Search for the cell housing the specified text and yield its [x, y] center coordinate. 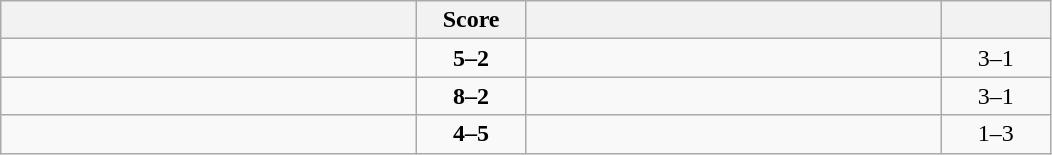
4–5 [472, 134]
1–3 [996, 134]
5–2 [472, 58]
8–2 [472, 96]
Score [472, 20]
